Return the [x, y] coordinate for the center point of the cell that contains the specified text.  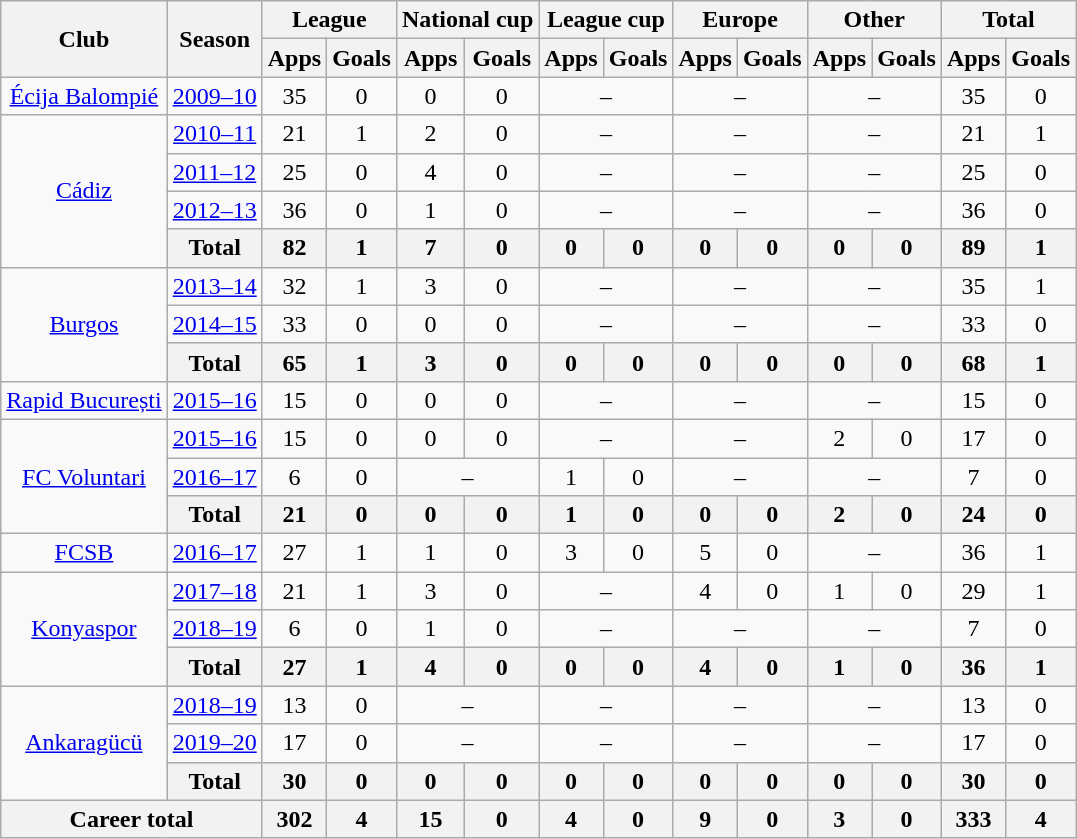
2011–12 [214, 172]
Other [874, 20]
Konyaspor [84, 629]
2017–18 [214, 591]
2013–14 [214, 286]
2019–20 [214, 743]
League cup [606, 20]
Écija Balompié [84, 96]
FCSB [84, 553]
2014–15 [214, 324]
Club [84, 39]
2010–11 [214, 134]
Ankaragücü [84, 743]
Europe [740, 20]
5 [705, 553]
Burgos [84, 324]
Cádiz [84, 191]
333 [973, 819]
29 [973, 591]
9 [705, 819]
League [329, 20]
Rapid București [84, 400]
24 [973, 515]
32 [294, 286]
Season [214, 39]
302 [294, 819]
2009–10 [214, 96]
65 [294, 362]
89 [973, 248]
82 [294, 248]
Career total [132, 819]
68 [973, 362]
FC Voluntari [84, 476]
2012–13 [214, 210]
National cup [467, 20]
